Find where the given text appears and provide that cell's center as (x, y) coordinate. 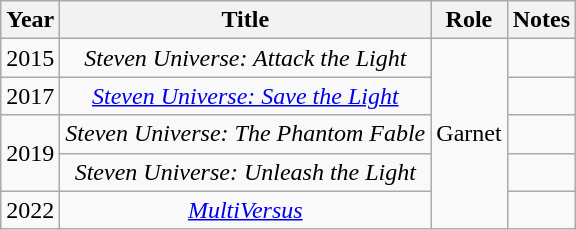
2017 (30, 96)
2015 (30, 58)
Steven Universe: Attack the Light (246, 58)
Steven Universe: Unleash the Light (246, 172)
Role (469, 20)
Year (30, 20)
Steven Universe: Save the Light (246, 96)
2019 (30, 153)
2022 (30, 210)
Steven Universe: The Phantom Fable (246, 134)
Notes (541, 20)
MultiVersus (246, 210)
Title (246, 20)
Garnet (469, 134)
